Capture the cell that displays the provided text and extract its (x, y) central coordinate. 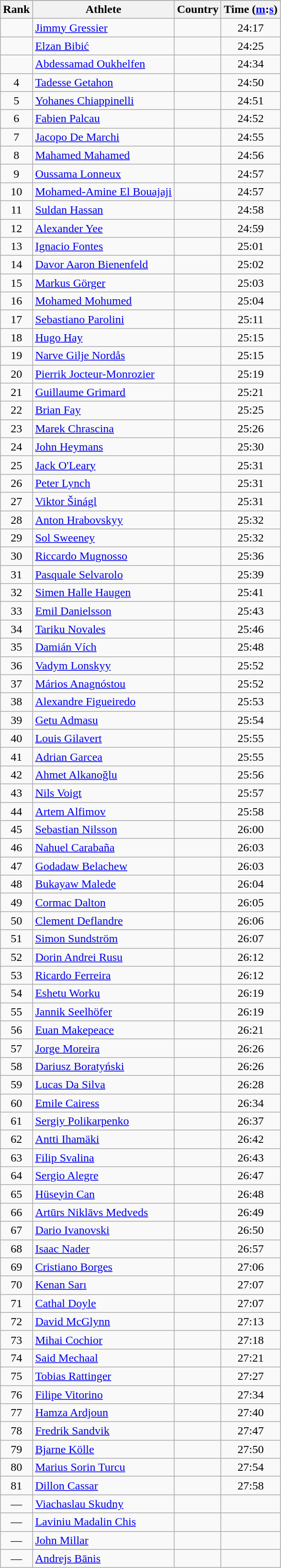
70 (16, 1285)
Artūrs Niklāvs Medveds (103, 1212)
25:03 (251, 283)
42 (16, 775)
13 (16, 247)
Abdessamad Oukhelfen (103, 64)
50 (16, 921)
6 (16, 119)
24 (16, 447)
Marius Sorin Turcu (103, 1467)
55 (16, 1012)
25:01 (251, 247)
27:21 (251, 1358)
25:26 (251, 429)
7 (16, 137)
Ahmet Alkanoğlu (103, 775)
Oussama Lonneux (103, 173)
Viktor Šinágl (103, 501)
25:02 (251, 265)
23 (16, 429)
27 (16, 501)
78 (16, 1431)
Jannik Seelhöfer (103, 1012)
52 (16, 957)
Pierrik Jocteur-Monrozier (103, 374)
25:41 (251, 593)
56 (16, 1030)
44 (16, 812)
15 (16, 283)
Tobias Rattinger (103, 1376)
73 (16, 1340)
39 (16, 720)
Ignacio Fontes (103, 247)
11 (16, 210)
26 (16, 483)
27:58 (251, 1486)
27:34 (251, 1395)
25:48 (251, 647)
25:30 (251, 447)
12 (16, 228)
59 (16, 1084)
Jimmy Gressier (103, 28)
24:56 (251, 155)
43 (16, 793)
54 (16, 993)
25:36 (251, 556)
27:54 (251, 1467)
24:59 (251, 228)
27:40 (251, 1413)
25:21 (251, 392)
Pasquale Selvarolo (103, 575)
9 (16, 173)
Alexander Yee (103, 228)
Artem Alfimov (103, 812)
25:39 (251, 575)
24:34 (251, 64)
Kenan Sarı (103, 1285)
Anton Hrabovskyy (103, 519)
24:52 (251, 119)
Tariku Novales (103, 629)
25:54 (251, 720)
Filipe Vitorino (103, 1395)
24:55 (251, 137)
81 (16, 1486)
25:58 (251, 812)
26:57 (251, 1249)
Adrian Garcea (103, 756)
26:07 (251, 939)
Andrejs Bānis (103, 1558)
Clement Deflandre (103, 921)
Laviniu Madalin Chis (103, 1522)
26:48 (251, 1194)
48 (16, 884)
29 (16, 538)
25:56 (251, 775)
47 (16, 866)
63 (16, 1158)
Tadesse Getahon (103, 82)
8 (16, 155)
65 (16, 1194)
25:46 (251, 629)
16 (16, 301)
26:06 (251, 921)
58 (16, 1066)
80 (16, 1467)
31 (16, 575)
24:51 (251, 101)
Nils Voigt (103, 793)
62 (16, 1139)
26:00 (251, 830)
Fredrik Sandvik (103, 1431)
25:25 (251, 410)
Jack O'Leary (103, 465)
26:28 (251, 1084)
Mohamed Mohumed (103, 301)
75 (16, 1376)
Getu Admasu (103, 720)
Godadaw Belachew (103, 866)
25:19 (251, 374)
26:42 (251, 1139)
Bjarne Kölle (103, 1449)
Brian Fay (103, 410)
26:47 (251, 1176)
64 (16, 1176)
Filip Svalina (103, 1158)
Cathal Doyle (103, 1303)
John Heymans (103, 447)
41 (16, 756)
Sergiy Polikarpenko (103, 1121)
Emil Danielsson (103, 611)
27:06 (251, 1267)
Guillaume Grimard (103, 392)
19 (16, 356)
Cristiano Borges (103, 1267)
76 (16, 1395)
79 (16, 1449)
35 (16, 647)
Elzan Bibić (103, 46)
68 (16, 1249)
38 (16, 702)
Peter Lynch (103, 483)
Hamza Ardjoun (103, 1413)
36 (16, 666)
30 (16, 556)
27:47 (251, 1431)
25:57 (251, 793)
57 (16, 1048)
51 (16, 939)
26:04 (251, 884)
Cormac Dalton (103, 902)
Mários Anagnóstou (103, 684)
27:13 (251, 1321)
25:11 (251, 319)
26:50 (251, 1230)
25:43 (251, 611)
Viachaslau Skudny (103, 1504)
71 (16, 1303)
46 (16, 848)
Said Mechaal (103, 1358)
32 (16, 593)
John Millar (103, 1540)
Fabien Palcau (103, 119)
Suldan Hassan (103, 210)
24:58 (251, 210)
Simon Sundström (103, 939)
Dario Ivanovski (103, 1230)
Davor Aaron Bienenfeld (103, 265)
Dorin Andrei Rusu (103, 957)
60 (16, 1103)
Jacopo De Marchi (103, 137)
49 (16, 902)
26:37 (251, 1121)
Narve Gilje Nordås (103, 356)
18 (16, 338)
26:05 (251, 902)
Mohamed-Amine El Bouajaji (103, 192)
Dillon Cassar (103, 1486)
Yohanes Chiappinelli (103, 101)
72 (16, 1321)
34 (16, 629)
Rank (16, 10)
Eshetu Worku (103, 993)
28 (16, 519)
21 (16, 392)
Alexandre Figueiredo (103, 702)
14 (16, 265)
66 (16, 1212)
24:25 (251, 46)
26:34 (251, 1103)
Sol Sweeney (103, 538)
69 (16, 1267)
David McGlynn (103, 1321)
Isaac Nader (103, 1249)
Riccardo Mugnosso (103, 556)
Euan Makepeace (103, 1030)
22 (16, 410)
53 (16, 975)
45 (16, 830)
20 (16, 374)
Markus Görger (103, 283)
Sebastian Nilsson (103, 830)
Sergio Alegre (103, 1176)
33 (16, 611)
Emile Cairess (103, 1103)
67 (16, 1230)
26:21 (251, 1030)
Vadym Lonskyy (103, 666)
27:50 (251, 1449)
Mahamed Mahamed (103, 155)
5 (16, 101)
Country (198, 10)
Dariusz Boratyński (103, 1066)
24:17 (251, 28)
Antti Ihamäki (103, 1139)
27:27 (251, 1376)
Hüseyin Can (103, 1194)
Mihai Cochior (103, 1340)
37 (16, 684)
4 (16, 82)
Lucas Da Silva (103, 1084)
26:49 (251, 1212)
24:50 (251, 82)
Damián Vích (103, 647)
Time (m:s) (251, 10)
25 (16, 465)
Jorge Moreira (103, 1048)
25:04 (251, 301)
26:43 (251, 1158)
Ricardo Ferreira (103, 975)
Hugo Hay (103, 338)
17 (16, 319)
Nahuel Carabaña (103, 848)
10 (16, 192)
25:53 (251, 702)
74 (16, 1358)
77 (16, 1413)
40 (16, 738)
Athlete (103, 10)
Sebastiano Parolini (103, 319)
Simen Halle Haugen (103, 593)
Louis Gilavert (103, 738)
61 (16, 1121)
Marek Chrascina (103, 429)
Bukayaw Malede (103, 884)
27:18 (251, 1340)
